Search for the cell housing the specified text and yield its (x, y) center coordinate. 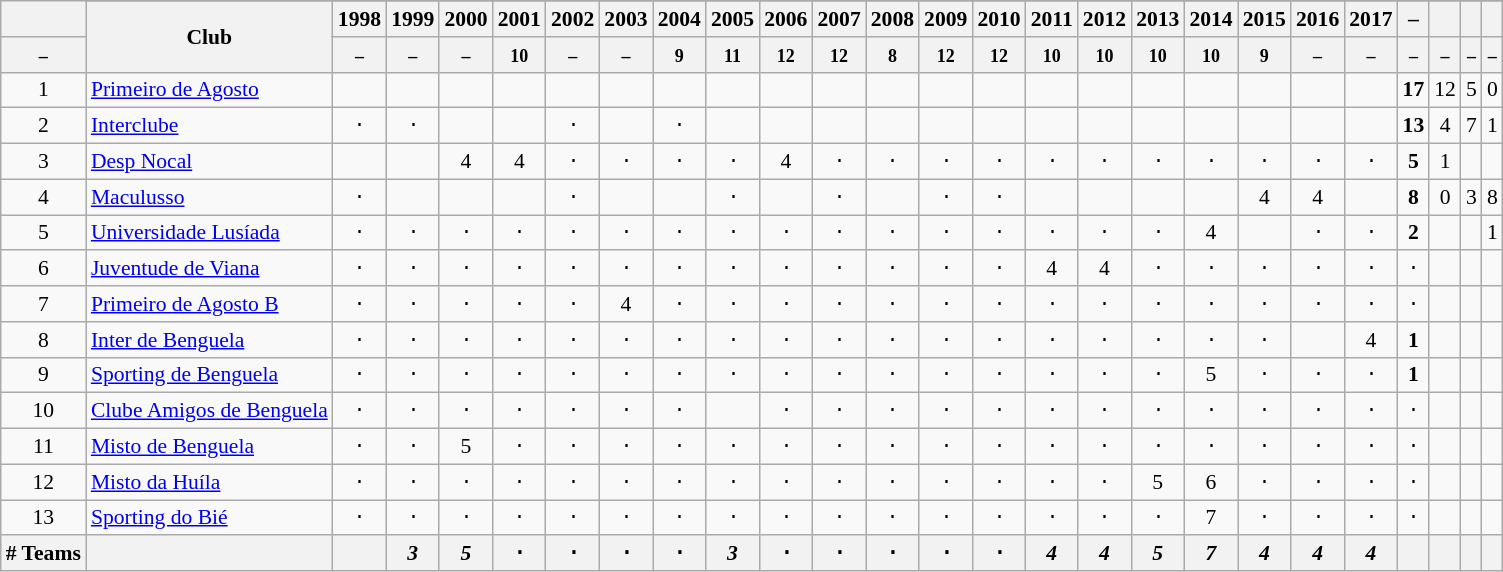
2010 (998, 19)
17 (1414, 90)
Interclube (210, 126)
# Teams (44, 554)
2013 (1158, 19)
Sporting do Bié (210, 518)
Inter de Benguela (210, 340)
2007 (838, 19)
Club (210, 36)
2001 (520, 19)
2006 (786, 19)
Clube Amigos de Benguela (210, 411)
1999 (412, 19)
Primeiro de Agosto (210, 90)
2002 (572, 19)
2005 (732, 19)
Sporting de Benguela (210, 375)
2004 (680, 19)
Misto da Huíla (210, 482)
2015 (1264, 19)
2000 (466, 19)
Primeiro de Agosto B (210, 304)
2016 (1318, 19)
2008 (892, 19)
2009 (946, 19)
2012 (1104, 19)
2003 (626, 19)
1998 (360, 19)
2011 (1052, 19)
Maculusso (210, 197)
2014 (1210, 19)
Misto de Benguela (210, 447)
Desp Nocal (210, 162)
Juventude de Viana (210, 269)
Universidade Lusíada (210, 233)
2017 (1370, 19)
